Determine the [x, y] coordinate at the center of the cell enclosing the given text.  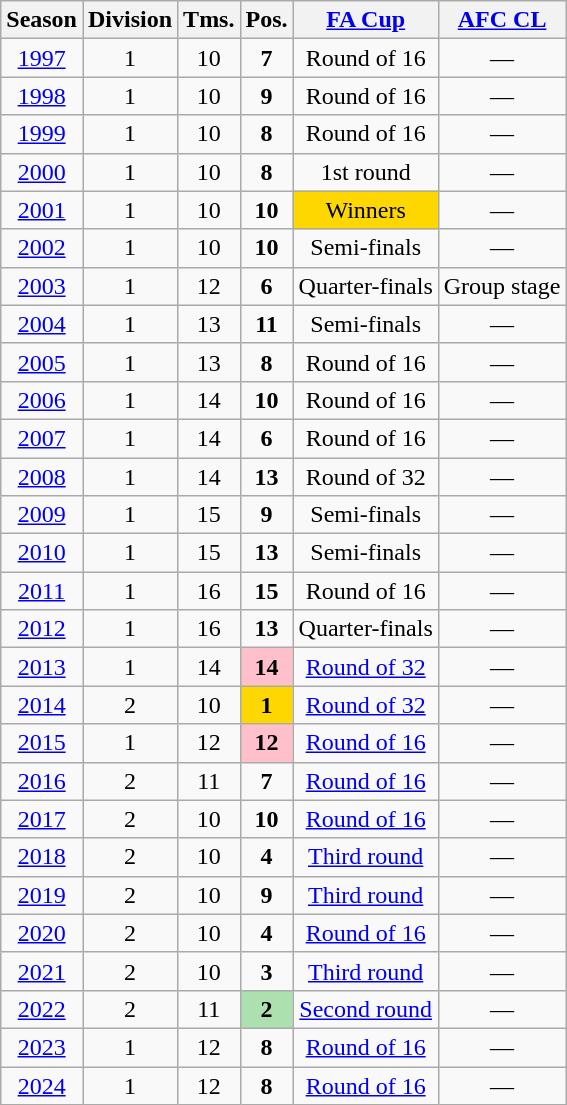
Tms. [209, 20]
1997 [42, 58]
2020 [42, 933]
Season [42, 20]
2009 [42, 515]
Pos. [266, 20]
2017 [42, 819]
2021 [42, 971]
2015 [42, 743]
2000 [42, 172]
FA Cup [366, 20]
Division [130, 20]
1998 [42, 96]
1999 [42, 134]
2011 [42, 591]
2006 [42, 400]
2003 [42, 286]
2016 [42, 781]
Second round [366, 1009]
1st round [366, 172]
2001 [42, 210]
3 [266, 971]
2012 [42, 629]
2010 [42, 553]
2005 [42, 362]
2007 [42, 438]
2018 [42, 857]
2002 [42, 248]
2019 [42, 895]
2022 [42, 1009]
Group stage [502, 286]
Winners [366, 210]
2024 [42, 1085]
AFC CL [502, 20]
2014 [42, 705]
2023 [42, 1047]
2008 [42, 477]
2013 [42, 667]
2004 [42, 324]
